Capture the cell that displays the provided text and extract its (X, Y) central coordinate. 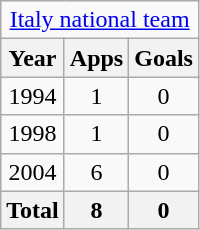
6 (96, 172)
8 (96, 210)
Italy national team (100, 20)
2004 (33, 172)
Goals (164, 58)
Total (33, 210)
1998 (33, 134)
1994 (33, 96)
Apps (96, 58)
Year (33, 58)
